Identify which cell holds the provided text, then report its [X, Y] central coordinate. 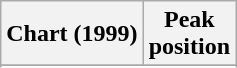
Chart (1999) [72, 34]
Peakposition [189, 34]
